Search for the cell housing the specified text and yield its [X, Y] center coordinate. 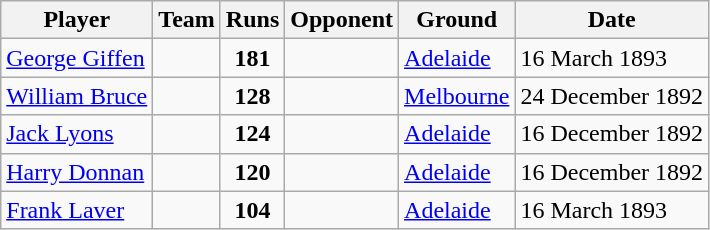
181 [252, 58]
William Bruce [77, 96]
George Giffen [77, 58]
24 December 1892 [612, 96]
Player [77, 20]
120 [252, 172]
124 [252, 134]
Frank Laver [77, 210]
128 [252, 96]
Team [187, 20]
Ground [457, 20]
104 [252, 210]
Harry Donnan [77, 172]
Melbourne [457, 96]
Runs [252, 20]
Date [612, 20]
Opponent [342, 20]
Jack Lyons [77, 134]
